Identify which cell holds the provided text, then report its (X, Y) central coordinate. 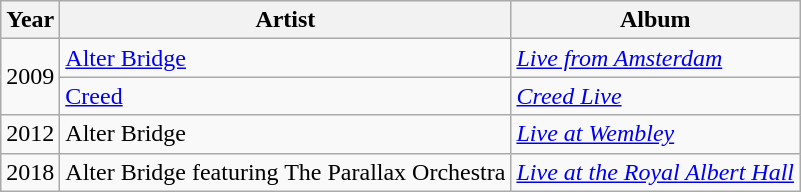
2018 (30, 172)
Year (30, 20)
Creed (286, 96)
2009 (30, 77)
Alter Bridge featuring The Parallax Orchestra (286, 172)
Artist (286, 20)
Creed Live (656, 96)
2012 (30, 134)
Live from Amsterdam (656, 58)
Live at Wembley (656, 134)
Album (656, 20)
Live at the Royal Albert Hall (656, 172)
